Pinpoint the cell where the given text exists, returning its (X, Y) midpoint coordinate. 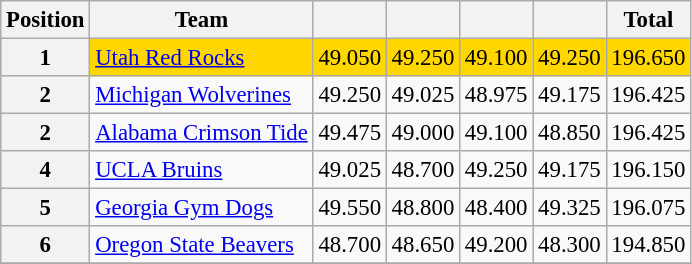
48.300 (570, 245)
Oregon State Beavers (202, 245)
Utah Red Rocks (202, 58)
48.975 (496, 95)
194.850 (648, 245)
196.075 (648, 208)
Team (202, 20)
49.325 (570, 208)
196.150 (648, 170)
6 (46, 245)
4 (46, 170)
48.650 (422, 245)
48.850 (570, 133)
49.000 (422, 133)
49.200 (496, 245)
Michigan Wolverines (202, 95)
Georgia Gym Dogs (202, 208)
48.400 (496, 208)
Position (46, 20)
49.475 (350, 133)
Total (648, 20)
49.050 (350, 58)
1 (46, 58)
Alabama Crimson Tide (202, 133)
UCLA Bruins (202, 170)
48.800 (422, 208)
49.550 (350, 208)
196.650 (648, 58)
5 (46, 208)
